Pinpoint the cell where the given text exists, returning its (X, Y) midpoint coordinate. 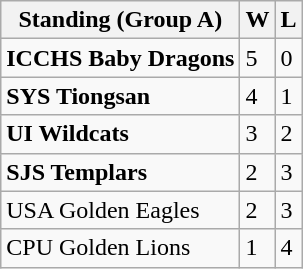
L (288, 20)
SJS Templars (120, 172)
SYS Tiongsan (120, 96)
5 (258, 58)
0 (288, 58)
CPU Golden Lions (120, 248)
UI Wildcats (120, 134)
Standing (Group A) (120, 20)
USA Golden Eagles (120, 210)
ICCHS Baby Dragons (120, 58)
W (258, 20)
